Capture the cell that displays the provided text and extract its [x, y] central coordinate. 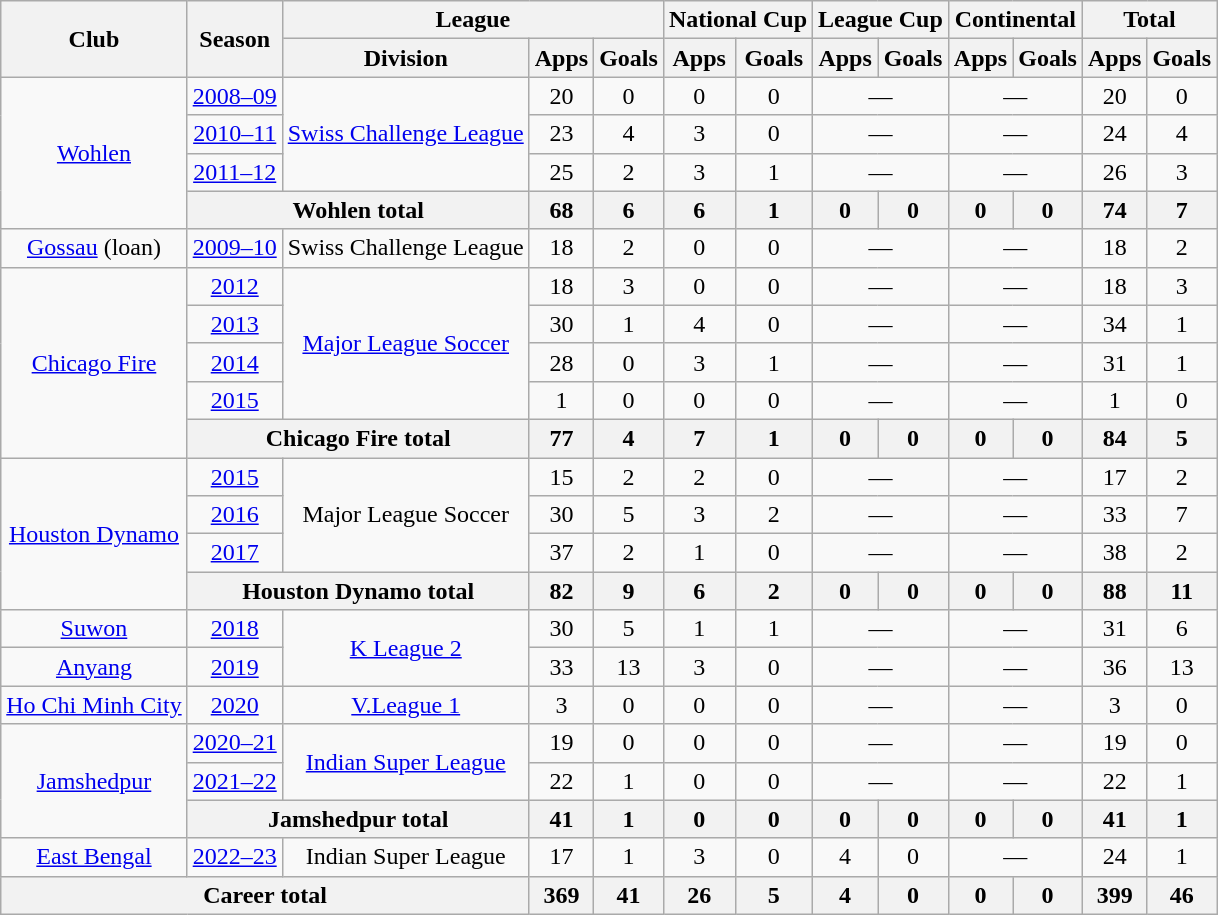
Career total [265, 895]
Houston Dynamo total [358, 591]
2013 [234, 324]
2011–12 [234, 172]
Division [406, 58]
Ho Chi Minh City [94, 705]
V.League 1 [406, 705]
Season [234, 39]
Club [94, 39]
36 [1114, 667]
2010–11 [234, 134]
68 [561, 210]
Gossau (loan) [94, 248]
9 [629, 591]
2020 [234, 705]
82 [561, 591]
East Bengal [94, 857]
Wohlen [94, 153]
38 [1114, 553]
2022–23 [234, 857]
2020–21 [234, 743]
23 [561, 134]
National Cup [738, 20]
2019 [234, 667]
Chicago Fire total [358, 438]
2018 [234, 629]
Houston Dynamo [94, 534]
2008–09 [234, 96]
2021–22 [234, 781]
League [472, 20]
Total [1149, 20]
2017 [234, 553]
11 [1182, 591]
369 [561, 895]
2012 [234, 286]
Jamshedpur [94, 781]
Wohlen total [358, 210]
25 [561, 172]
37 [561, 553]
League Cup [881, 20]
K League 2 [406, 648]
28 [561, 362]
84 [1114, 438]
2014 [234, 362]
88 [1114, 591]
2016 [234, 515]
Jamshedpur total [358, 819]
77 [561, 438]
Suwon [94, 629]
46 [1182, 895]
Anyang [94, 667]
Chicago Fire [94, 362]
15 [561, 477]
74 [1114, 210]
34 [1114, 324]
2009–10 [234, 248]
Continental [1015, 20]
399 [1114, 895]
